Find where the given text appears and provide that cell's center as (x, y) coordinate. 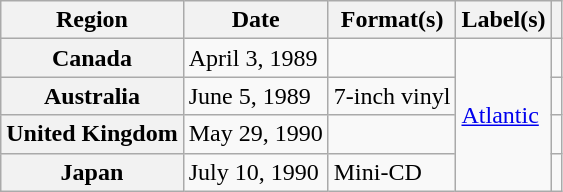
Date (256, 20)
United Kingdom (92, 134)
Label(s) (504, 20)
May 29, 1990 (256, 134)
Format(s) (392, 20)
Region (92, 20)
June 5, 1989 (256, 96)
Japan (92, 172)
Canada (92, 58)
Mini-CD (392, 172)
Atlantic (504, 115)
Australia (92, 96)
April 3, 1989 (256, 58)
July 10, 1990 (256, 172)
7-inch vinyl (392, 96)
